Return (x, y) of the center of cell containing provided text 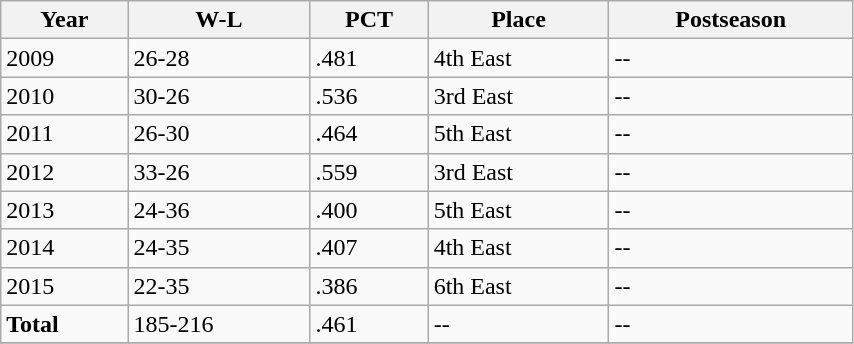
Postseason (731, 20)
Year (64, 20)
22-35 (219, 286)
30-26 (219, 96)
2011 (64, 134)
.461 (369, 324)
PCT (369, 20)
2013 (64, 210)
26-28 (219, 58)
6th East (518, 286)
185-216 (219, 324)
26-30 (219, 134)
.559 (369, 172)
33-26 (219, 172)
24-35 (219, 248)
Total (64, 324)
2010 (64, 96)
Place (518, 20)
.536 (369, 96)
2015 (64, 286)
2012 (64, 172)
.386 (369, 286)
.481 (369, 58)
24-36 (219, 210)
2009 (64, 58)
2014 (64, 248)
.464 (369, 134)
.400 (369, 210)
W-L (219, 20)
.407 (369, 248)
